Return (X, Y) of the center of cell containing provided text 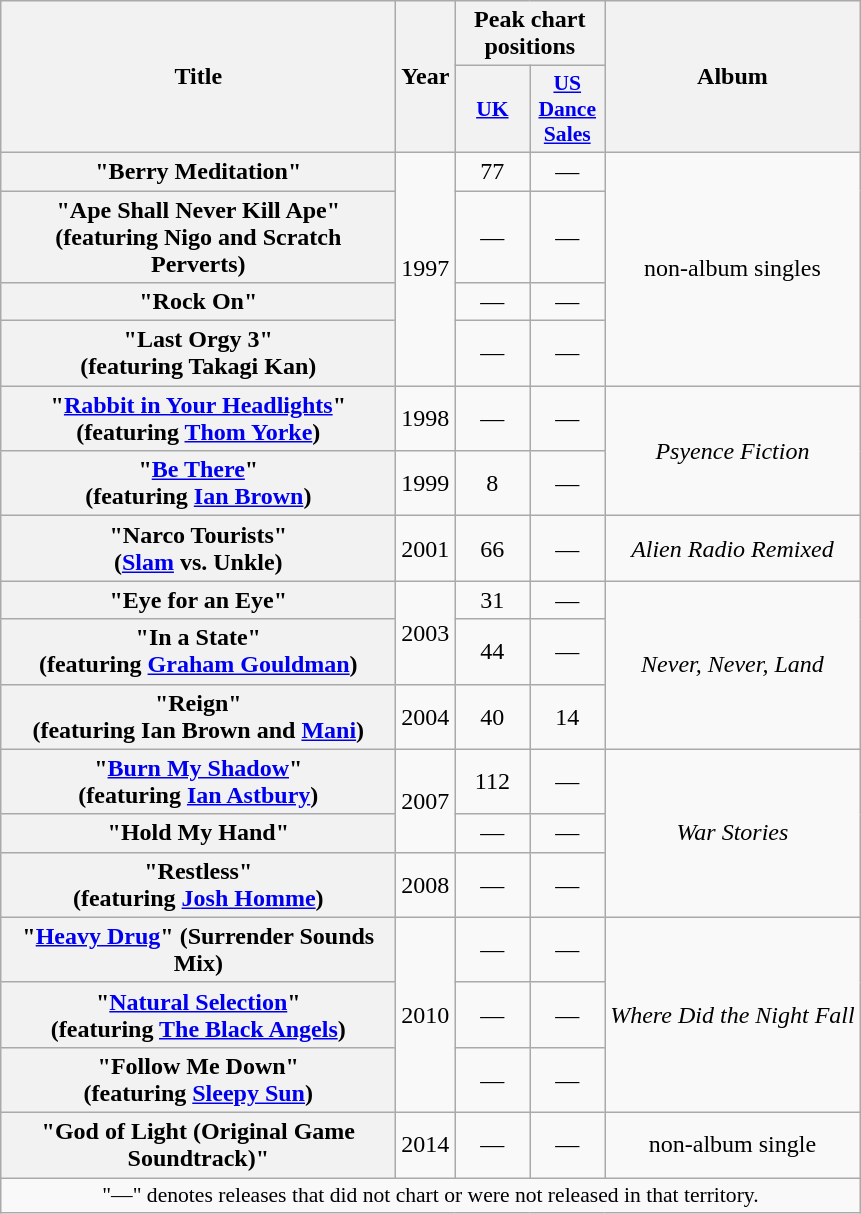
8 (492, 484)
44 (492, 652)
"Narco Tourists"(Slam vs. Unkle) (198, 548)
2003 (426, 632)
40 (492, 716)
66 (492, 548)
"Reign"(featuring Ian Brown and Mani) (198, 716)
112 (492, 782)
2008 (426, 884)
1998 (426, 418)
USDance Sales (568, 110)
2004 (426, 716)
"—" denotes releases that did not chart or were not released in that territory. (430, 1196)
"Burn My Shadow"(featuring Ian Astbury) (198, 782)
2001 (426, 548)
War Stories (732, 833)
2007 (426, 800)
"In a State"(featuring Graham Gouldman) (198, 652)
"God of Light (Original Game Soundtrack)" (198, 1144)
"Heavy Drug" (Surrender Sounds Mix) (198, 950)
"Rabbit in Your Headlights"(featuring Thom Yorke) (198, 418)
"Eye for an Eye" (198, 600)
Album (732, 77)
Alien Radio Remixed (732, 548)
2014 (426, 1144)
non-album single (732, 1144)
1997 (426, 268)
non-album singles (732, 268)
"Restless"(featuring Josh Homme) (198, 884)
"Follow Me Down"(featuring Sleepy Sun) (198, 1080)
31 (492, 600)
UK (492, 110)
Peak chart positions (530, 34)
Never, Never, Land (732, 665)
77 (492, 171)
"Rock On" (198, 302)
"Natural Selection"(featuring The Black Angels) (198, 1014)
"Be There"(featuring Ian Brown) (198, 484)
"Last Orgy 3"(featuring Takagi Kan) (198, 354)
Where Did the Night Fall (732, 1014)
Psyence Fiction (732, 451)
"Ape Shall Never Kill Ape"(featuring Nigo and Scratch Perverts) (198, 236)
14 (568, 716)
2010 (426, 1014)
"Berry Meditation" (198, 171)
Title (198, 77)
1999 (426, 484)
Year (426, 77)
"Hold My Hand" (198, 833)
